Capture the cell that displays the provided text and extract its (x, y) central coordinate. 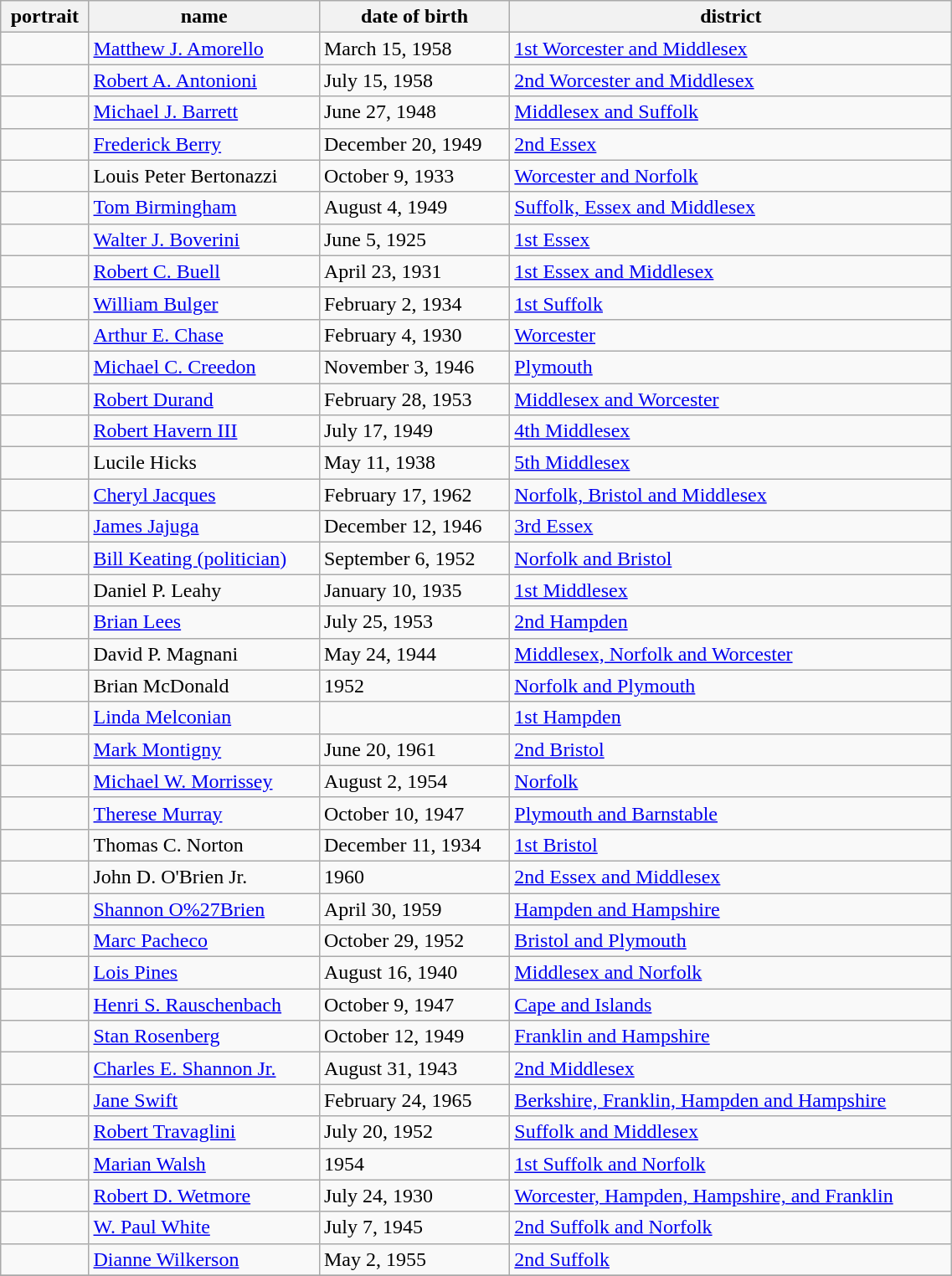
James Jajuga (204, 527)
Middlesex and Worcester (731, 399)
October 12, 1949 (414, 1037)
Marc Pacheco (204, 941)
2nd Suffolk and Norfolk (731, 1227)
December 12, 1946 (414, 527)
August 31, 1943 (414, 1068)
Mark Montigny (204, 749)
Cheryl Jacques (204, 495)
June 20, 1961 (414, 749)
Norfolk, Bristol and Middlesex (731, 495)
1954 (414, 1164)
David P. Magnani (204, 654)
Middlesex and Norfolk (731, 973)
Norfolk and Plymouth (731, 686)
Marian Walsh (204, 1164)
June 27, 1948 (414, 112)
Robert C. Buell (204, 271)
Worcester and Norfolk (731, 176)
portrait (45, 17)
December 11, 1934 (414, 845)
William Bulger (204, 303)
April 23, 1931 (414, 271)
August 16, 1940 (414, 973)
Louis Peter Bertonazzi (204, 176)
September 6, 1952 (414, 558)
Brian Lees (204, 622)
Therese Murray (204, 813)
1st Suffolk and Norfolk (731, 1164)
April 30, 1959 (414, 908)
Suffolk, Essex and Middlesex (731, 208)
Tom Birmingham (204, 208)
February 2, 1934 (414, 303)
Frederick Berry (204, 144)
July 20, 1952 (414, 1132)
Robert A. Antonioni (204, 80)
1st Essex (731, 239)
1st Worcester and Middlesex (731, 49)
Walter J. Boverini (204, 239)
May 24, 1944 (414, 654)
March 15, 1958 (414, 49)
Worcester (731, 335)
3rd Essex (731, 527)
February 28, 1953 (414, 399)
Linda Melconian (204, 718)
Charles E. Shannon Jr. (204, 1068)
Middlesex and Suffolk (731, 112)
Robert D. Wetmore (204, 1196)
Cape and Islands (731, 1005)
Franklin and Hampshire (731, 1037)
2nd Bristol (731, 749)
2nd Essex (731, 144)
July 17, 1949 (414, 431)
1st Hampden (731, 718)
1st Bristol (731, 845)
February 4, 1930 (414, 335)
Suffolk and Middlesex (731, 1132)
October 29, 1952 (414, 941)
Plymouth (731, 367)
Daniel P. Leahy (204, 590)
August 2, 1954 (414, 781)
Middlesex, Norfolk and Worcester (731, 654)
Shannon O%27Brien (204, 908)
Michael J. Barrett (204, 112)
Lois Pines (204, 973)
July 24, 1930 (414, 1196)
October 10, 1947 (414, 813)
Bill Keating (politician) (204, 558)
2nd Essex and Middlesex (731, 877)
date of birth (414, 17)
2nd Worcester and Middlesex (731, 80)
Norfolk and Bristol (731, 558)
December 20, 1949 (414, 144)
February 17, 1962 (414, 495)
July 15, 1958 (414, 80)
Brian McDonald (204, 686)
June 5, 1925 (414, 239)
November 3, 1946 (414, 367)
Stan Rosenberg (204, 1037)
Berkshire, Franklin, Hampden and Hampshire (731, 1100)
May 11, 1938 (414, 463)
1st Middlesex (731, 590)
February 24, 1965 (414, 1100)
Matthew J. Amorello (204, 49)
July 25, 1953 (414, 622)
2nd Suffolk (731, 1259)
Dianne Wilkerson (204, 1259)
1st Essex and Middlesex (731, 271)
2nd Hampden (731, 622)
October 9, 1947 (414, 1005)
July 7, 1945 (414, 1227)
Worcester, Hampden, Hampshire, and Franklin (731, 1196)
October 9, 1933 (414, 176)
1st Suffolk (731, 303)
John D. O'Brien Jr. (204, 877)
2nd Middlesex (731, 1068)
Thomas C. Norton (204, 845)
Michael C. Creedon (204, 367)
Norfolk (731, 781)
Hampden and Hampshire (731, 908)
Henri S. Rauschenbach (204, 1005)
May 2, 1955 (414, 1259)
Plymouth and Barnstable (731, 813)
name (204, 17)
Jane Swift (204, 1100)
Bristol and Plymouth (731, 941)
4th Middlesex (731, 431)
1952 (414, 686)
Robert Havern III (204, 431)
1960 (414, 877)
Robert Durand (204, 399)
Lucile Hicks (204, 463)
district (731, 17)
Robert Travaglini (204, 1132)
January 10, 1935 (414, 590)
Arthur E. Chase (204, 335)
5th Middlesex (731, 463)
August 4, 1949 (414, 208)
Michael W. Morrissey (204, 781)
W. Paul White (204, 1227)
